Return the (x, y) coordinate for the center point of the cell that contains the specified text.  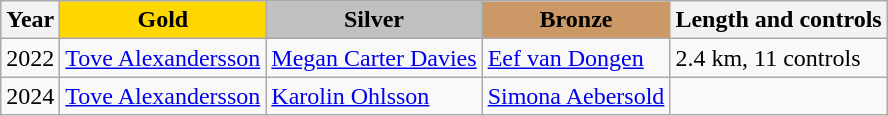
Eef van Dongen (576, 58)
Karolin Ohlsson (374, 96)
2.4 km, 11 controls (778, 58)
Gold (163, 20)
2022 (30, 58)
Bronze (576, 20)
2024 (30, 96)
Megan Carter Davies (374, 58)
Length and controls (778, 20)
Year (30, 20)
Simona Aebersold (576, 96)
Silver (374, 20)
